Identify which cell holds the provided text, then report its (x, y) central coordinate. 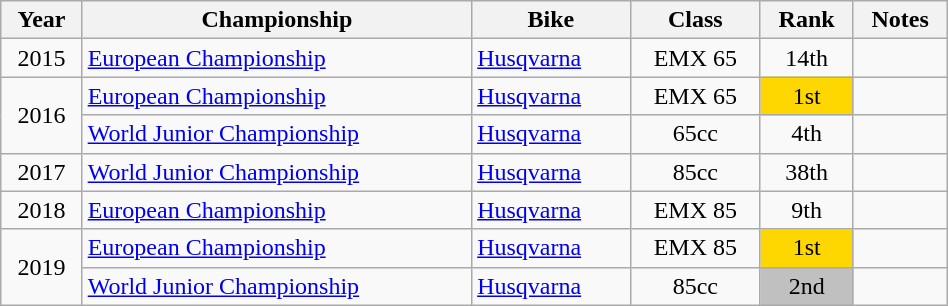
2017 (42, 172)
2019 (42, 267)
2016 (42, 115)
Bike (552, 20)
2018 (42, 210)
9th (806, 210)
38th (806, 172)
Championship (276, 20)
Year (42, 20)
2nd (806, 286)
Rank (806, 20)
65cc (695, 134)
Notes (900, 20)
2015 (42, 58)
14th (806, 58)
4th (806, 134)
Class (695, 20)
